Capture the cell that displays the provided text and extract its [X, Y] central coordinate. 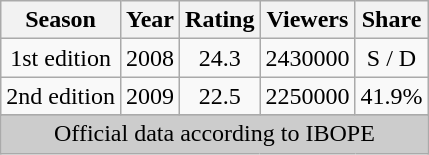
1st edition [61, 58]
Year [150, 20]
S / D [392, 58]
Viewers [308, 20]
2nd edition [61, 96]
Official data according to IBOPE [214, 134]
2008 [150, 58]
2250000 [308, 96]
41.9% [392, 96]
22.5 [220, 96]
Rating [220, 20]
Share [392, 20]
2430000 [308, 58]
2009 [150, 96]
24.3 [220, 58]
Season [61, 20]
